Output the [X, Y] coordinate of the center of the cell containing the given text.  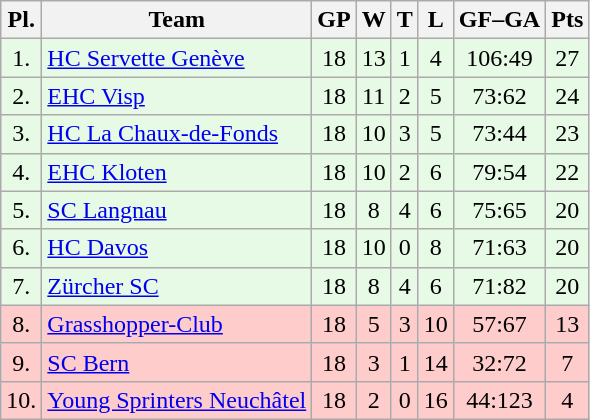
8. [22, 324]
GP [334, 20]
22 [568, 172]
16 [436, 400]
L [436, 20]
5. [22, 210]
1. [22, 58]
Pl. [22, 20]
71:82 [499, 286]
11 [374, 96]
7. [22, 286]
32:72 [499, 362]
Young Sprinters Neuchâtel [177, 400]
23 [568, 134]
SC Bern [177, 362]
73:44 [499, 134]
Team [177, 20]
3. [22, 134]
7 [568, 362]
EHC Visp [177, 96]
HC Davos [177, 248]
75:65 [499, 210]
SC Langnau [177, 210]
HC La Chaux-de-Fonds [177, 134]
Pts [568, 20]
HC Servette Genève [177, 58]
71:63 [499, 248]
44:123 [499, 400]
57:67 [499, 324]
6. [22, 248]
73:62 [499, 96]
14 [436, 362]
2. [22, 96]
Zürcher SC [177, 286]
4. [22, 172]
Grasshopper-Club [177, 324]
9. [22, 362]
T [404, 20]
27 [568, 58]
EHC Kloten [177, 172]
GF–GA [499, 20]
106:49 [499, 58]
W [374, 20]
79:54 [499, 172]
24 [568, 96]
10. [22, 400]
